From the cell containing the given text, extract its center point as [x, y] coordinate. 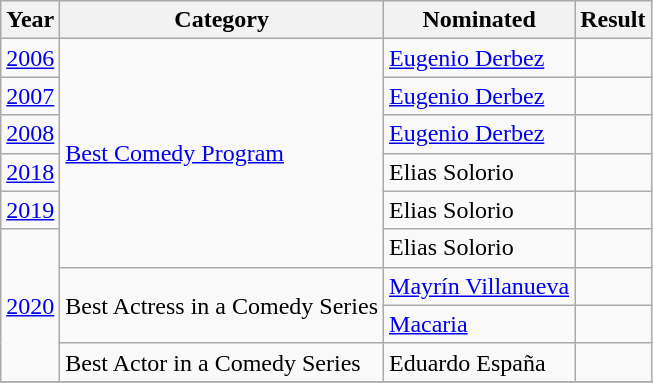
Best Comedy Program [222, 153]
2008 [30, 134]
Best Actor in a Comedy Series [222, 362]
Best Actress in a Comedy Series [222, 305]
Year [30, 20]
Eduardo España [480, 362]
Mayrín Villanueva [480, 286]
Result [613, 20]
2020 [30, 305]
Macaria [480, 324]
2018 [30, 172]
Category [222, 20]
2006 [30, 58]
2007 [30, 96]
Nominated [480, 20]
2019 [30, 210]
